Locate the cell with the specified text and output its (x, y) center coordinate. 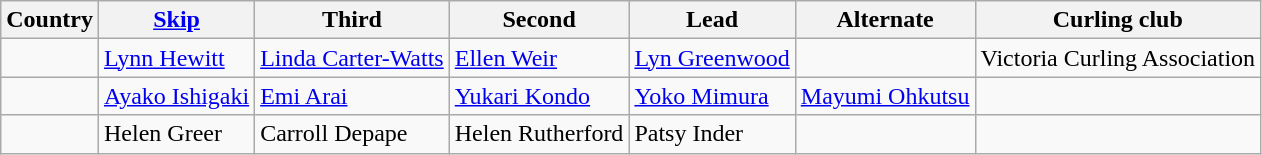
Lynn Hewitt (176, 58)
Ellen Weir (539, 58)
Victoria Curling Association (1118, 58)
Emi Arai (352, 96)
Curling club (1118, 20)
Yukari Kondo (539, 96)
Skip (176, 20)
Patsy Inder (712, 134)
Third (352, 20)
Carroll Depape (352, 134)
Yoko Mimura (712, 96)
Helen Rutherford (539, 134)
Mayumi Ohkutsu (885, 96)
Lyn Greenwood (712, 58)
Alternate (885, 20)
Ayako Ishigaki (176, 96)
Second (539, 20)
Helen Greer (176, 134)
Linda Carter-Watts (352, 58)
Country (50, 20)
Lead (712, 20)
